Determine the (X, Y) coordinate at the center of the cell enclosing the given text.  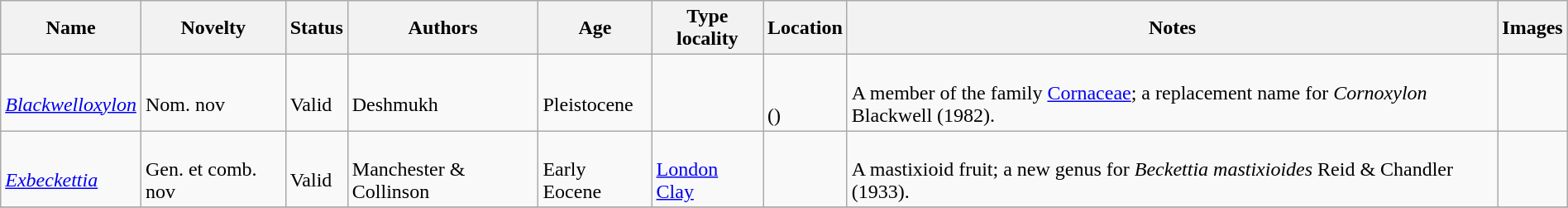
Early Eocene (595, 169)
Age (595, 28)
Notes (1173, 28)
Deshmukh (443, 93)
London Clay (708, 169)
Nom. nov (213, 93)
Location (806, 28)
Name (71, 28)
A member of the family Cornaceae; a replacement name for Cornoxylon Blackwell (1982). (1173, 93)
Type locality (708, 28)
Images (1532, 28)
Gen. et comb. nov (213, 169)
Pleistocene (595, 93)
() (806, 93)
Manchester & Collinson (443, 169)
Status (316, 28)
A mastixioid fruit; a new genus for Beckettia mastixioides Reid & Chandler (1933). (1173, 169)
Authors (443, 28)
Exbeckettia (71, 169)
Blackwelloxylon (71, 93)
Novelty (213, 28)
